Identify which cell holds the provided text, then report its (X, Y) central coordinate. 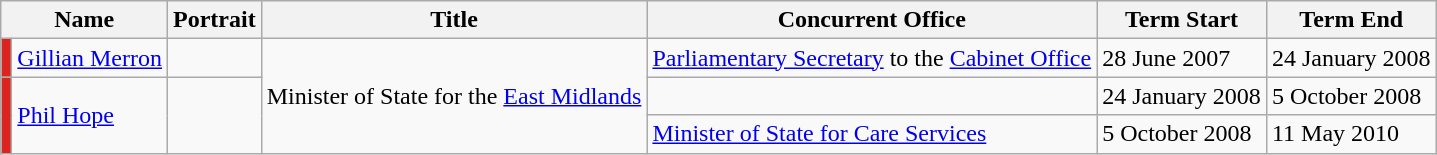
Name (84, 20)
Minister of State for the East Midlands (454, 96)
Term Start (1182, 20)
Parliamentary Secretary to the Cabinet Office (872, 58)
Concurrent Office (872, 20)
28 June 2007 (1182, 58)
Gillian Merron (90, 58)
Portrait (215, 20)
Minister of State for Care Services (872, 134)
Term End (1351, 20)
11 May 2010 (1351, 134)
Phil Hope (90, 115)
Title (454, 20)
